Pinpoint the cell where the given text exists, returning its [x, y] midpoint coordinate. 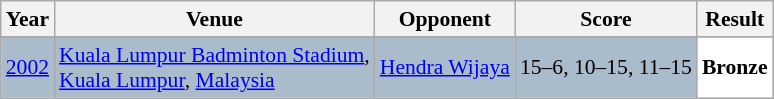
Year [28, 19]
Opponent [445, 19]
2002 [28, 68]
Bronze [735, 68]
Kuala Lumpur Badminton Stadium,Kuala Lumpur, Malaysia [214, 68]
Score [606, 19]
Hendra Wijaya [445, 68]
Result [735, 19]
Venue [214, 19]
15–6, 10–15, 11–15 [606, 68]
